Pinpoint the cell where the given text exists, returning its [x, y] midpoint coordinate. 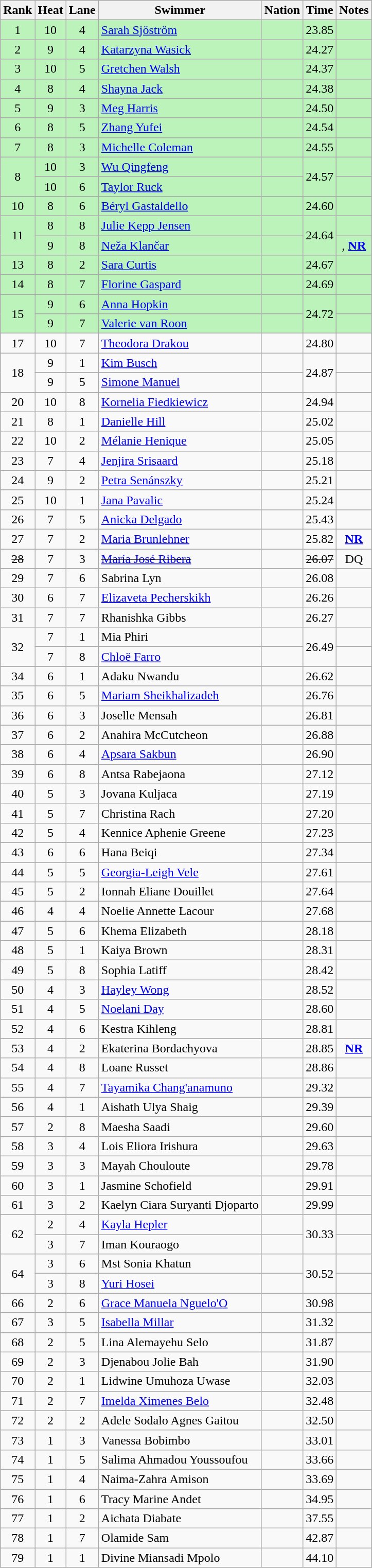
23 [17, 461]
24.54 [320, 128]
Aichata Diabate [180, 1519]
42.87 [320, 1538]
17 [17, 343]
28.81 [320, 1029]
María José Ribera [180, 558]
44 [17, 872]
74 [17, 1459]
28.52 [320, 990]
Taylor Ruck [180, 186]
Valerie van Roon [180, 324]
20 [17, 402]
Lina Alemayehu Selo [180, 1342]
27.61 [320, 872]
Antsa Rabejaona [180, 774]
50 [17, 990]
13 [17, 265]
25.43 [320, 519]
39 [17, 774]
76 [17, 1499]
Simone Manuel [180, 382]
34.95 [320, 1499]
46 [17, 911]
33.01 [320, 1440]
DQ [354, 558]
Chloë Farro [180, 657]
Michelle Coleman [180, 147]
Apsara Sakbun [180, 754]
Mariam Sheikhalizadeh [180, 696]
Hana Beiqi [180, 852]
Petra Senánszky [180, 480]
Jovana Kuljaca [180, 794]
Anicka Delgado [180, 519]
30.33 [320, 1235]
35 [17, 696]
Katarzyna Wasick [180, 49]
24.72 [320, 314]
Zhang Yufei [180, 128]
27.34 [320, 852]
26.62 [320, 676]
Julie Kepp Jensen [180, 225]
31 [17, 618]
28.85 [320, 1048]
Wu Qingfeng [180, 167]
29.39 [320, 1107]
71 [17, 1401]
32 [17, 647]
70 [17, 1381]
Swimmer [180, 10]
Maesha Saadi [180, 1126]
24.64 [320, 235]
79 [17, 1558]
37 [17, 735]
Kayla Hepler [180, 1225]
Naima-Zahra Amison [180, 1479]
24.94 [320, 402]
24.60 [320, 206]
26.76 [320, 696]
28 [17, 558]
Nation [282, 10]
Theodora Drakou [180, 343]
29.63 [320, 1146]
Mayah Chouloute [180, 1166]
31.87 [320, 1342]
32.03 [320, 1381]
27.23 [320, 833]
Lois Eliora Irishura [180, 1146]
Imelda Ximenes Belo [180, 1401]
Anna Hopkin [180, 304]
27.68 [320, 911]
31.90 [320, 1362]
29.91 [320, 1185]
Mst Sonia Khatun [180, 1264]
Notes [354, 10]
25.21 [320, 480]
26.27 [320, 618]
27.12 [320, 774]
24 [17, 480]
Georgia-Leigh Vele [180, 872]
44.10 [320, 1558]
Lane [82, 10]
22 [17, 441]
56 [17, 1107]
Kestra Kihleng [180, 1029]
36 [17, 715]
Heat [50, 10]
Ionnah Eliane Douillet [180, 892]
Tayamika Chang'anamuno [180, 1087]
48 [17, 950]
Neža Klančar [180, 245]
55 [17, 1087]
Jana Pavalic [180, 500]
43 [17, 852]
24.27 [320, 49]
Isabella Millar [180, 1323]
73 [17, 1440]
25.24 [320, 500]
Time [320, 10]
Sophia Latiff [180, 970]
72 [17, 1420]
28.31 [320, 950]
67 [17, 1323]
25.18 [320, 461]
51 [17, 1009]
28.42 [320, 970]
Adele Sodalo Agnes Gaitou [180, 1420]
Divine Miansadi Mpolo [180, 1558]
30 [17, 598]
26.07 [320, 558]
25.05 [320, 441]
Mia Phiri [180, 637]
53 [17, 1048]
54 [17, 1068]
24.69 [320, 285]
75 [17, 1479]
Béryl Gastaldello [180, 206]
60 [17, 1185]
25.82 [320, 539]
Tracy Marine Andet [180, 1499]
29.78 [320, 1166]
26.81 [320, 715]
31.32 [320, 1323]
61 [17, 1205]
Kornelia Fiedkiewicz [180, 402]
Ekaterina Bordachyova [180, 1048]
Iman Kouraogo [180, 1244]
Yuri Hosei [180, 1283]
62 [17, 1235]
26.49 [320, 647]
Mélanie Henique [180, 441]
Kim Busch [180, 363]
41 [17, 813]
27.19 [320, 794]
32.50 [320, 1420]
45 [17, 892]
24.80 [320, 343]
Khema Elizabeth [180, 931]
26 [17, 519]
Jasmine Schofield [180, 1185]
Meg Harris [180, 108]
69 [17, 1362]
33.69 [320, 1479]
11 [17, 235]
27.20 [320, 813]
Gretchen Walsh [180, 69]
, NR [354, 245]
38 [17, 754]
29.60 [320, 1126]
Florine Gaspard [180, 285]
57 [17, 1126]
24.37 [320, 69]
14 [17, 285]
26.26 [320, 598]
24.38 [320, 89]
66 [17, 1303]
Sabrina Lyn [180, 578]
28.86 [320, 1068]
29.32 [320, 1087]
Kaelyn Ciara Suryanti Djoparto [180, 1205]
18 [17, 373]
52 [17, 1029]
24.67 [320, 265]
47 [17, 931]
21 [17, 421]
29 [17, 578]
Sarah Sjöström [180, 30]
26.90 [320, 754]
58 [17, 1146]
27 [17, 539]
Joselle Mensah [180, 715]
Rank [17, 10]
27.64 [320, 892]
59 [17, 1166]
Danielle Hill [180, 421]
Vanessa Bobimbo [180, 1440]
29.99 [320, 1205]
30.52 [320, 1274]
Hayley Wong [180, 990]
Grace Manuela Nguelo'O [180, 1303]
15 [17, 314]
Kennice Aphenie Greene [180, 833]
26.88 [320, 735]
Aishath Ulya Shaig [180, 1107]
Jenjira Srisaard [180, 461]
33.66 [320, 1459]
49 [17, 970]
Noelani Day [180, 1009]
Christina Rach [180, 813]
Noelie Annette Lacour [180, 911]
Salima Ahmadou Youssoufou [180, 1459]
37.55 [320, 1519]
28.60 [320, 1009]
Olamide Sam [180, 1538]
25.02 [320, 421]
24.87 [320, 373]
Lidwine Umuhoza Uwase [180, 1381]
24.57 [320, 177]
Adaku Nwandu [180, 676]
Elizaveta Pecherskikh [180, 598]
25 [17, 500]
42 [17, 833]
Rhanishka Gibbs [180, 618]
24.50 [320, 108]
64 [17, 1274]
28.18 [320, 931]
Anahira McCutcheon [180, 735]
40 [17, 794]
Maria Brunlehner [180, 539]
32.48 [320, 1401]
26.08 [320, 578]
34 [17, 676]
78 [17, 1538]
Djenabou Jolie Bah [180, 1362]
Loane Russet [180, 1068]
Shayna Jack [180, 89]
30.98 [320, 1303]
77 [17, 1519]
Sara Curtis [180, 265]
24.55 [320, 147]
68 [17, 1342]
Kaiya Brown [180, 950]
23.85 [320, 30]
